Search for the cell housing the specified text and yield its [x, y] center coordinate. 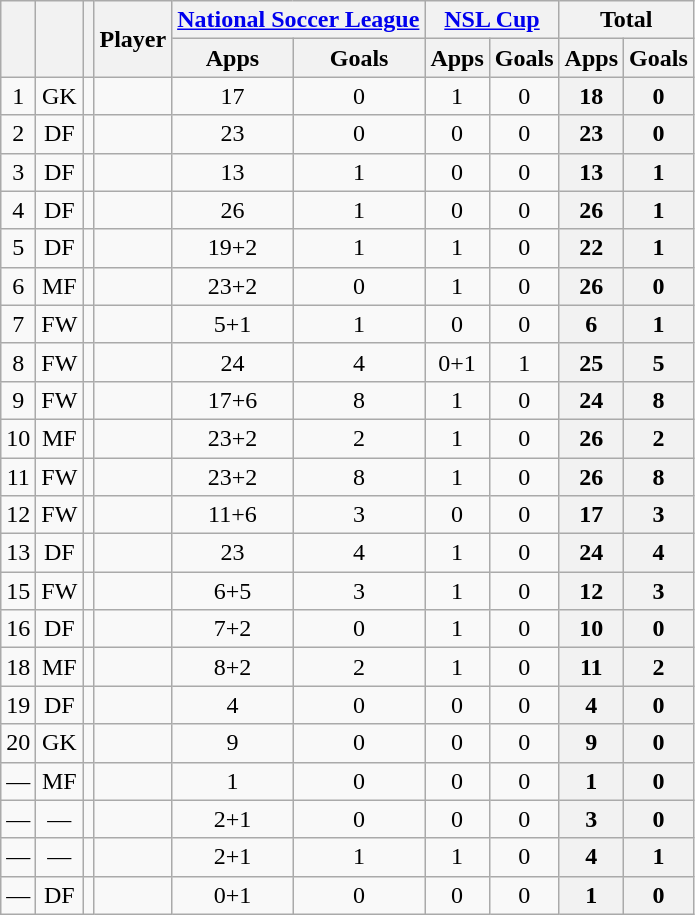
20 [18, 743]
6+5 [233, 591]
5+1 [233, 324]
7 [18, 324]
National Soccer League [298, 20]
17+6 [233, 400]
19 [18, 705]
25 [591, 362]
NSL Cup [492, 20]
8+2 [233, 667]
Player [133, 39]
15 [18, 591]
11+6 [233, 515]
16 [18, 629]
19+2 [233, 248]
7+2 [233, 629]
Total [626, 20]
22 [591, 248]
